Search for the cell housing the specified text and yield its (x, y) center coordinate. 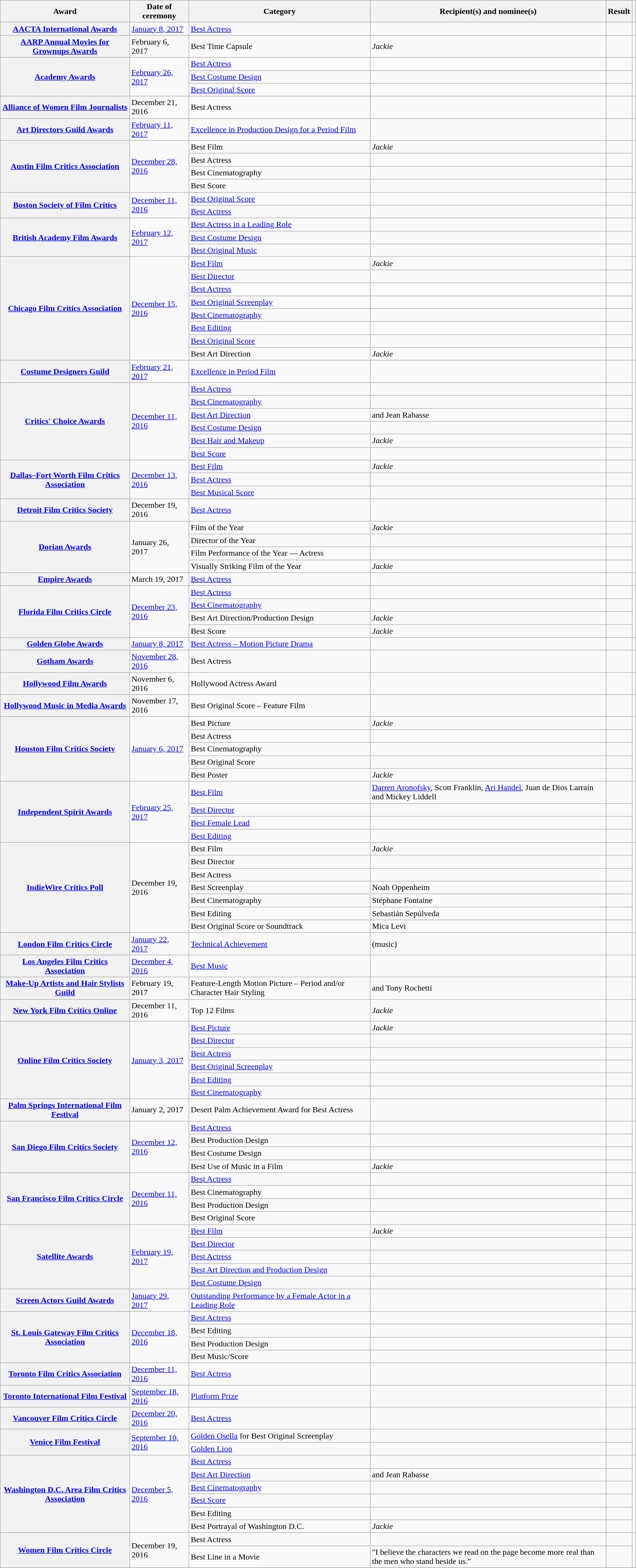
September 18, 2016 (159, 1396)
London Film Critics Circle (65, 944)
Washington D.C. Area Film Critics Association (65, 1494)
Venice Film Festival (65, 1442)
Best Use of Music in a Film (280, 1166)
Independent Spirit Awards (65, 812)
Costume Designers Guild (65, 371)
February 21, 2017 (159, 371)
Dorian Awards (65, 547)
Alliance of Women Film Journalists (65, 107)
Recipient(s) and nominee(s) (488, 12)
Screen Actors Guild Awards (65, 1300)
Mica Levi (488, 926)
December 18, 2016 (159, 1337)
Best Poster (280, 775)
Technical Achievement (280, 944)
November 17, 2016 (159, 705)
Detroit Film Critics Society (65, 510)
December 12, 2016 (159, 1147)
Outstanding Performance by a Female Actor in a Leading Role (280, 1300)
March 19, 2017 (159, 579)
San Diego Film Critics Society (65, 1147)
Golden Osella for Best Original Screenplay (280, 1436)
Best Art Direction/Production Design (280, 618)
Golden Globe Awards (65, 644)
Sebastián Sepúlveda (488, 913)
Toronto International Film Festival (65, 1396)
Best Original Music (280, 250)
Best Original Score or Soundtrack (280, 926)
Gotham Awards (65, 661)
Critics' Choice Awards (65, 421)
Austin Film Critics Association (65, 166)
Art Directors Guild Awards (65, 129)
AARP Annual Movies for Grownups Awards (65, 46)
February 6, 2017 (159, 46)
Best Actress in a Leading Role (280, 225)
Visually Striking Film of the Year (280, 566)
Film of the Year (280, 527)
Director of the Year (280, 540)
Chicago Film Critics Association (65, 309)
Hollywood Music in Media Awards (65, 705)
Best Time Capsule (280, 46)
Hollywood Actress Award (280, 684)
Best Screenplay (280, 888)
February 25, 2017 (159, 812)
Best Hair and Makeup (280, 441)
Vancouver Film Critics Circle (65, 1418)
Golden Lion (280, 1449)
January 3, 2017 (159, 1060)
December 28, 2016 (159, 166)
January 2, 2017 (159, 1110)
Make-Up Artists and Hair Stylists Guild (65, 988)
January 26, 2017 (159, 547)
Category (280, 12)
December 21, 2016 (159, 107)
December 5, 2016 (159, 1494)
Best Actress – Motion Picture Drama (280, 644)
Feature-Length Motion Picture – Period and/or Character Hair Styling (280, 988)
Platform Prize (280, 1396)
and Tony Rochetti (488, 988)
Excellence in Production Design for a Period Film (280, 129)
(music) (488, 944)
Best Portrayal of Washington D.C. (280, 1526)
Date of ceremony (159, 12)
December 4, 2016 (159, 966)
Empire Awards (65, 579)
Best Art Direction and Production Design (280, 1270)
Toronto Film Critics Association (65, 1374)
Noah Oppenheim (488, 888)
Academy Awards (65, 77)
IndieWire Critics Poll (65, 887)
Best Music/Score (280, 1357)
December 15, 2016 (159, 309)
San Francisco Film Critics Circle (65, 1199)
Houston Film Critics Society (65, 749)
Best Female Lead (280, 823)
January 29, 2017 (159, 1300)
New York Film Critics Online (65, 1010)
December 20, 2016 (159, 1418)
Hollywood Film Awards (65, 684)
Palm Springs International Film Festival (65, 1110)
Best Music (280, 966)
January 6, 2017 (159, 749)
December 13, 2016 (159, 480)
Film Performance of the Year — Actress (280, 553)
Darren Aronofsky, Scott Franklin, Ari Handel, Juan de Dios Larraín and Mickey Liddell (488, 792)
Best Musical Score (280, 492)
"I believe the characters we read on the page become more real than the men who stand beside us." (488, 1556)
British Academy Film Awards (65, 238)
December 23, 2016 (159, 611)
Result (619, 12)
Boston Society of Film Critics (65, 205)
Best Line in a Movie (280, 1556)
Stéphane Fontaine (488, 901)
January 22, 2017 (159, 944)
Desert Palm Achievement Award for Best Actress (280, 1110)
February 12, 2017 (159, 238)
St. Louis Gateway Film Critics Association (65, 1337)
November 28, 2016 (159, 661)
Award (65, 12)
February 26, 2017 (159, 77)
AACTA International Awards (65, 29)
Excellence in Period Film (280, 371)
Women Film Critics Circle (65, 1550)
Florida Film Critics Circle (65, 611)
Satellite Awards (65, 1257)
Best Original Score – Feature Film (280, 705)
Los Angeles Film Critics Association (65, 966)
Online Film Critics Society (65, 1060)
Dallas–Fort Worth Film Critics Association (65, 480)
Top 12 Films (280, 1010)
September 10, 2016 (159, 1442)
November 6, 2016 (159, 684)
February 11, 2017 (159, 129)
